Extract the (x, y) coordinate from the center of the cell holding the provided text.  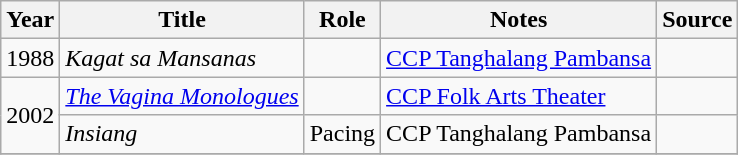
Title (182, 20)
CCP Folk Arts Theater (519, 96)
Pacing (342, 134)
Notes (519, 20)
Source (698, 20)
2002 (30, 115)
1988 (30, 58)
Kagat sa Mansanas (182, 58)
The Vagina Monologues (182, 96)
Year (30, 20)
Role (342, 20)
Insiang (182, 134)
